Provide the (X, Y) coordinate of the cell's center where the given text is located.  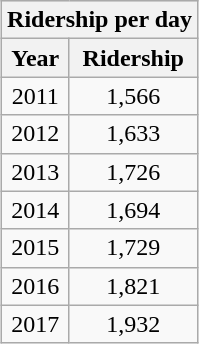
Ridership per day (100, 20)
1,694 (134, 210)
2016 (36, 286)
2017 (36, 324)
1,566 (134, 96)
1,633 (134, 134)
2013 (36, 172)
1,729 (134, 248)
1,726 (134, 172)
1,821 (134, 286)
2012 (36, 134)
Ridership (134, 58)
2015 (36, 248)
Year (36, 58)
1,932 (134, 324)
2011 (36, 96)
2014 (36, 210)
